Output the (X, Y) coordinate of the center of the cell containing the given text.  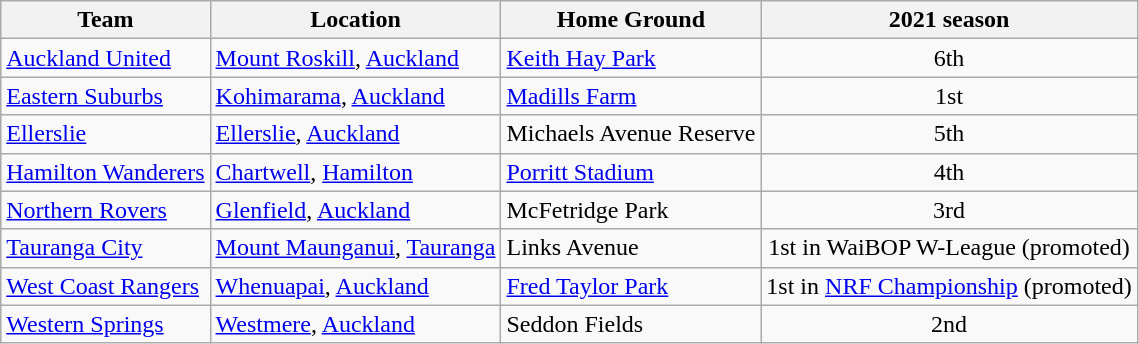
Team (106, 20)
Links Avenue (631, 248)
Eastern Suburbs (106, 96)
2021 season (949, 20)
Whenuapai, Auckland (356, 286)
Keith Hay Park (631, 58)
4th (949, 172)
Porritt Stadium (631, 172)
Mount Maunganui, Tauranga (356, 248)
West Coast Rangers (106, 286)
6th (949, 58)
Fred Taylor Park (631, 286)
1st (949, 96)
Ellerslie (106, 134)
Madills Farm (631, 96)
Home Ground (631, 20)
McFetridge Park (631, 210)
Kohimarama, Auckland (356, 96)
Auckland United (106, 58)
3rd (949, 210)
Tauranga City (106, 248)
Seddon Fields (631, 324)
5th (949, 134)
Westmere, Auckland (356, 324)
Location (356, 20)
1st in NRF Championship (promoted) (949, 286)
Hamilton Wanderers (106, 172)
Chartwell, Hamilton (356, 172)
Glenfield, Auckland (356, 210)
Mount Roskill, Auckland (356, 58)
Michaels Avenue Reserve (631, 134)
1st in WaiBOP W-League (promoted) (949, 248)
2nd (949, 324)
Ellerslie, Auckland (356, 134)
Northern Rovers (106, 210)
Western Springs (106, 324)
